Return (x, y) of the center of cell containing provided text 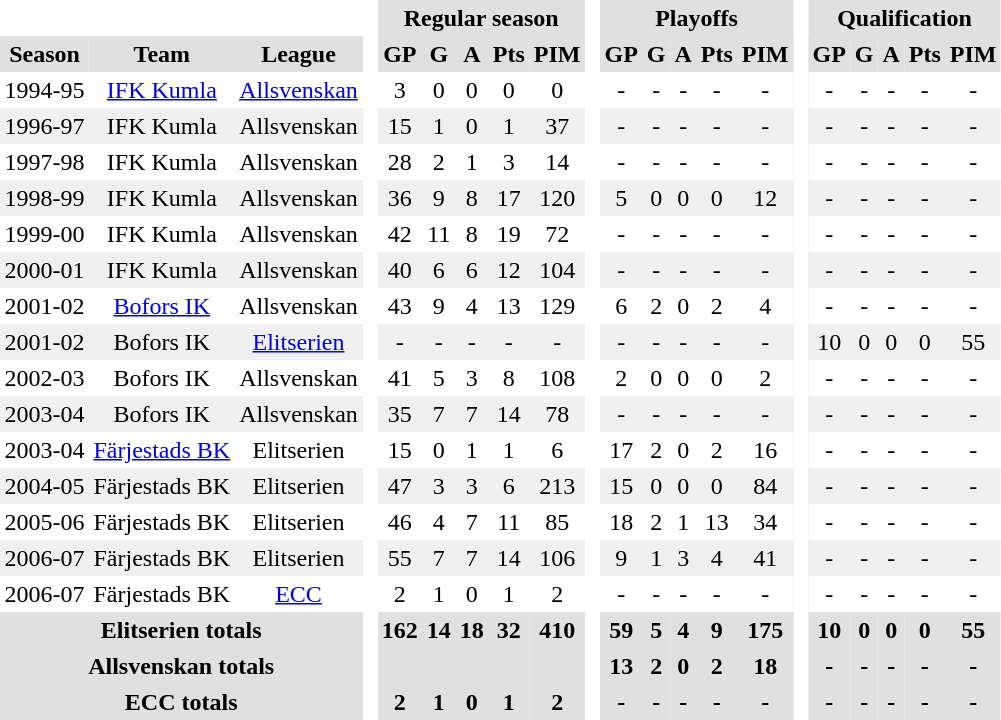
175 (765, 630)
Playoffs (696, 18)
34 (765, 522)
2000-01 (44, 270)
162 (400, 630)
104 (557, 270)
213 (557, 486)
40 (400, 270)
106 (557, 558)
78 (557, 414)
Regular season (481, 18)
37 (557, 126)
League (299, 54)
43 (400, 306)
84 (765, 486)
1997-98 (44, 162)
47 (400, 486)
59 (621, 630)
72 (557, 234)
1994-95 (44, 90)
ECC (299, 594)
Qualification (904, 18)
16 (765, 450)
19 (508, 234)
2002-03 (44, 378)
32 (508, 630)
1996-97 (44, 126)
35 (400, 414)
28 (400, 162)
Allsvenskan totals (181, 666)
ECC totals (181, 702)
46 (400, 522)
85 (557, 522)
Team (162, 54)
120 (557, 198)
1998-99 (44, 198)
2005-06 (44, 522)
36 (400, 198)
Elitserien totals (181, 630)
Season (44, 54)
410 (557, 630)
129 (557, 306)
1999-00 (44, 234)
108 (557, 378)
42 (400, 234)
2004-05 (44, 486)
